Extract the (x, y) coordinate from the center of the cell holding the provided text.  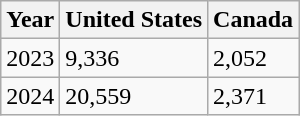
9,336 (134, 58)
20,559 (134, 96)
2,371 (254, 96)
2,052 (254, 58)
Canada (254, 20)
Year (30, 20)
2024 (30, 96)
2023 (30, 58)
United States (134, 20)
